Detect which cell encompasses the target text, then output its (x, y) center coordinate. 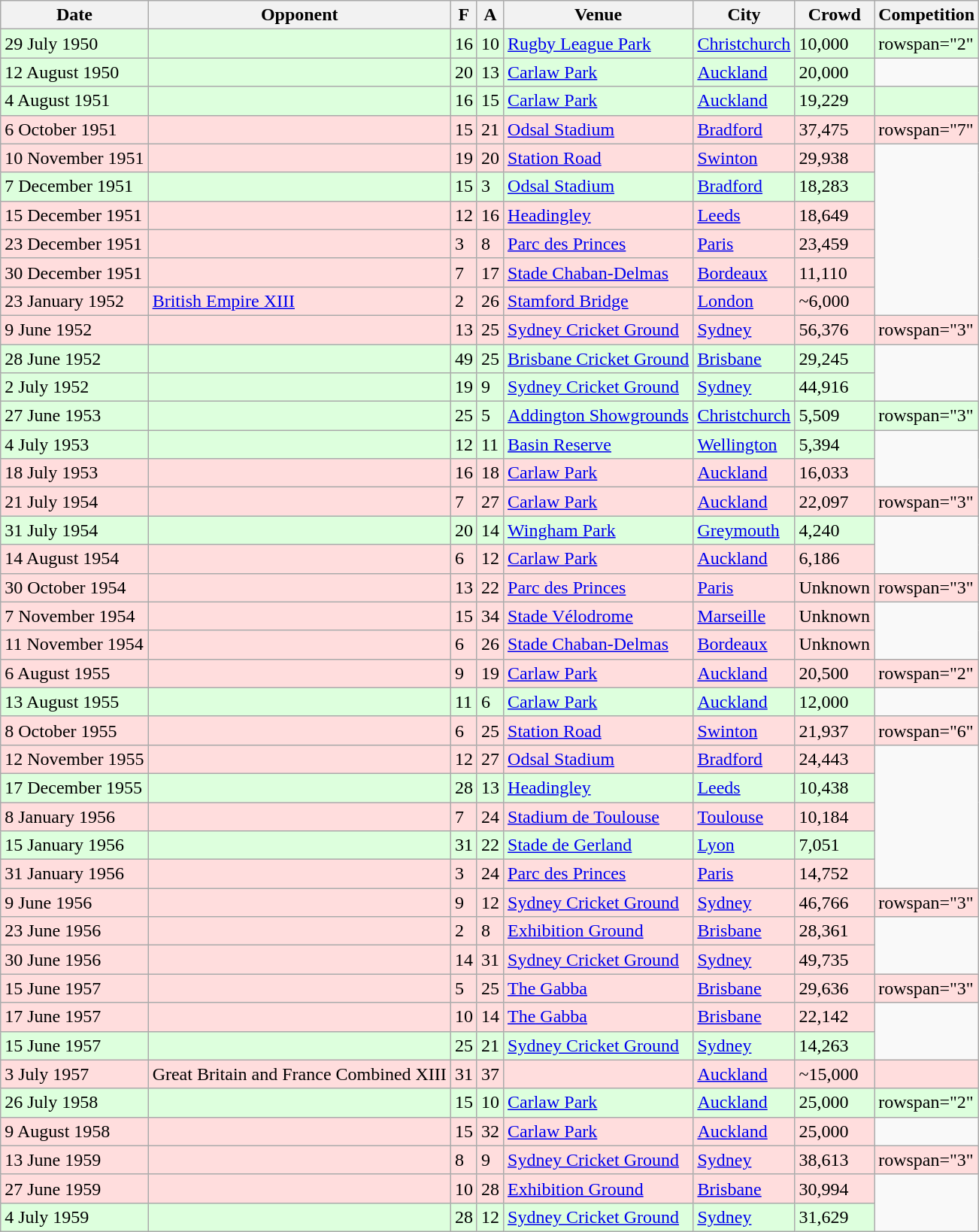
Venue (599, 15)
44,916 (835, 387)
12,000 (835, 702)
F (463, 15)
A (490, 15)
17 June 1957 (74, 1017)
Addington Showgrounds (599, 416)
~15,000 (835, 1074)
31 January 1956 (74, 874)
Stade Vélodrome (599, 616)
18,283 (835, 187)
Lyon (744, 845)
49,735 (835, 960)
British Empire XIII (299, 301)
22,142 (835, 1017)
10,000 (835, 44)
Stamford Bridge (599, 301)
18,649 (835, 215)
4 July 1959 (74, 1217)
30 October 1954 (74, 587)
46,766 (835, 903)
6,186 (835, 559)
14,263 (835, 1045)
23 December 1951 (74, 244)
8 October 1955 (74, 730)
23 June 1956 (74, 931)
4 August 1951 (74, 101)
3 July 1957 (74, 1074)
6 August 1955 (74, 673)
City (744, 15)
6 October 1951 (74, 129)
2 July 1952 (74, 387)
20,000 (835, 72)
Marseille (744, 616)
27 June 1959 (74, 1188)
Stade de Gerland (599, 845)
34 (490, 616)
49 (463, 359)
21 July 1954 (74, 502)
13 August 1955 (74, 702)
7,051 (835, 845)
20,500 (835, 673)
rowspan="6" (926, 730)
5,509 (835, 416)
56,376 (835, 329)
15 January 1956 (74, 845)
12 August 1950 (74, 72)
4 July 1953 (74, 445)
14,752 (835, 874)
32 (490, 1131)
11,110 (835, 272)
30 December 1951 (74, 272)
22,097 (835, 502)
9 August 1958 (74, 1131)
8 January 1956 (74, 816)
Great Britain and France Combined XIII (299, 1074)
10 November 1951 (74, 158)
Stadium de Toulouse (599, 816)
28 June 1952 (74, 359)
10,184 (835, 816)
21,937 (835, 730)
Brisbane Cricket Ground (599, 359)
18 July 1953 (74, 473)
Rugby League Park (599, 44)
15 December 1951 (74, 215)
37,475 (835, 129)
rowspan="7" (926, 129)
Wellington (744, 445)
38,613 (835, 1160)
23 January 1952 (74, 301)
10,438 (835, 787)
7 December 1951 (74, 187)
17 (490, 272)
Crowd (835, 15)
~6,000 (835, 301)
17 December 1955 (74, 787)
12 November 1955 (74, 759)
29,938 (835, 158)
Toulouse (744, 816)
18 (490, 473)
30 June 1956 (74, 960)
5,394 (835, 445)
Opponent (299, 15)
9 June 1952 (74, 329)
9 June 1956 (74, 903)
Date (74, 15)
London (744, 301)
29 July 1950 (74, 44)
13 June 1959 (74, 1160)
23,459 (835, 244)
Basin Reserve (599, 445)
Competition (926, 15)
4,240 (835, 530)
29,636 (835, 988)
29,245 (835, 359)
37 (490, 1074)
31,629 (835, 1217)
Wingham Park (599, 530)
19,229 (835, 101)
28,361 (835, 931)
11 November 1954 (74, 645)
14 August 1954 (74, 559)
31 July 1954 (74, 530)
16,033 (835, 473)
26 July 1958 (74, 1103)
30,994 (835, 1188)
7 November 1954 (74, 616)
27 June 1953 (74, 416)
Greymouth (744, 530)
24,443 (835, 759)
